Extract the [X, Y] coordinate from the center of the cell holding the provided text.  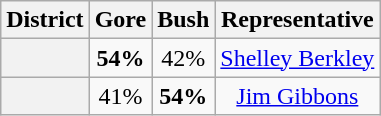
Shelley Berkley [298, 58]
Representative [298, 20]
Jim Gibbons [298, 96]
41% [120, 96]
District [45, 20]
42% [184, 58]
Gore [120, 20]
Bush [184, 20]
